From the cell containing the given text, extract its center point as [x, y] coordinate. 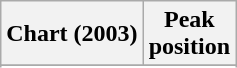
Peakposition [189, 34]
Chart (2003) [72, 34]
